Find where the given text appears and provide that cell's center as (X, Y) coordinate. 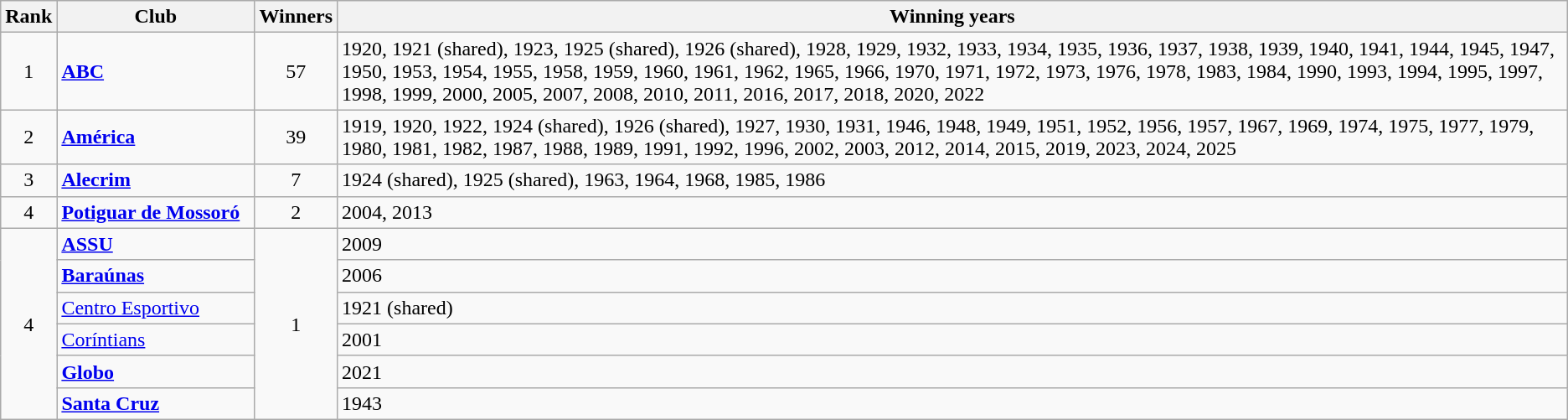
ASSU (156, 244)
1943 (953, 403)
Winning years (953, 17)
Winners (297, 17)
2001 (953, 340)
América (156, 137)
1921 (shared) (953, 308)
Club (156, 17)
3 (28, 180)
Globo (156, 371)
1924 (shared), 1925 (shared), 1963, 1964, 1968, 1985, 1986 (953, 180)
Potiguar de Mossoró (156, 212)
39 (297, 137)
Alecrim (156, 180)
Baraúnas (156, 276)
57 (297, 71)
2009 (953, 244)
7 (297, 180)
Santa Cruz (156, 403)
Centro Esportivo (156, 308)
Rank (28, 17)
ABC (156, 71)
2004, 2013 (953, 212)
2021 (953, 371)
Coríntians (156, 340)
2006 (953, 276)
